Return the (x, y) coordinate for the center point of the cell that contains the specified text.  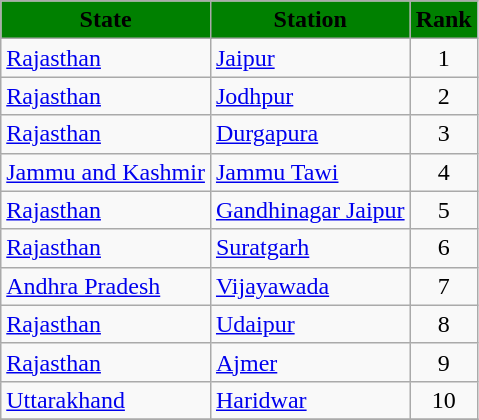
3 (444, 134)
Andhra Pradesh (106, 286)
Vijayawada (310, 286)
Suratgarh (310, 248)
Uttarakhand (106, 400)
Gandhinagar Jaipur (310, 210)
2 (444, 96)
Jammu and Kashmir (106, 172)
State (106, 20)
9 (444, 362)
5 (444, 210)
Durgapura (310, 134)
10 (444, 400)
7 (444, 286)
Jodhpur (310, 96)
8 (444, 324)
4 (444, 172)
Jammu Tawi (310, 172)
Udaipur (310, 324)
Haridwar (310, 400)
1 (444, 58)
Station (310, 20)
Rank (444, 20)
Ajmer (310, 362)
Jaipur (310, 58)
6 (444, 248)
